For the text-containing cell, return its midpoint in (X, Y) coordinate format. 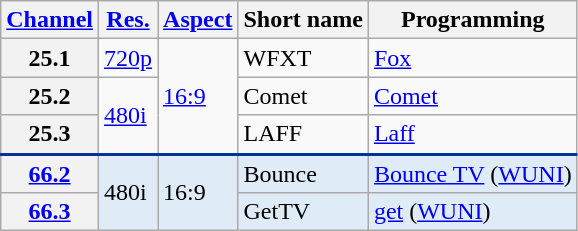
Programming (472, 20)
25.1 (50, 58)
25.2 (50, 96)
get (WUNI) (472, 212)
WFXT (303, 58)
Bounce TV (WUNI) (472, 174)
GetTV (303, 212)
Channel (50, 20)
Short name (303, 20)
720p (128, 58)
LAFF (303, 134)
25.3 (50, 134)
66.2 (50, 174)
Aspect (198, 20)
Laff (472, 134)
Bounce (303, 174)
Res. (128, 20)
Fox (472, 58)
66.3 (50, 212)
